Determine the (X, Y) coordinate at the center of the cell enclosing the given text.  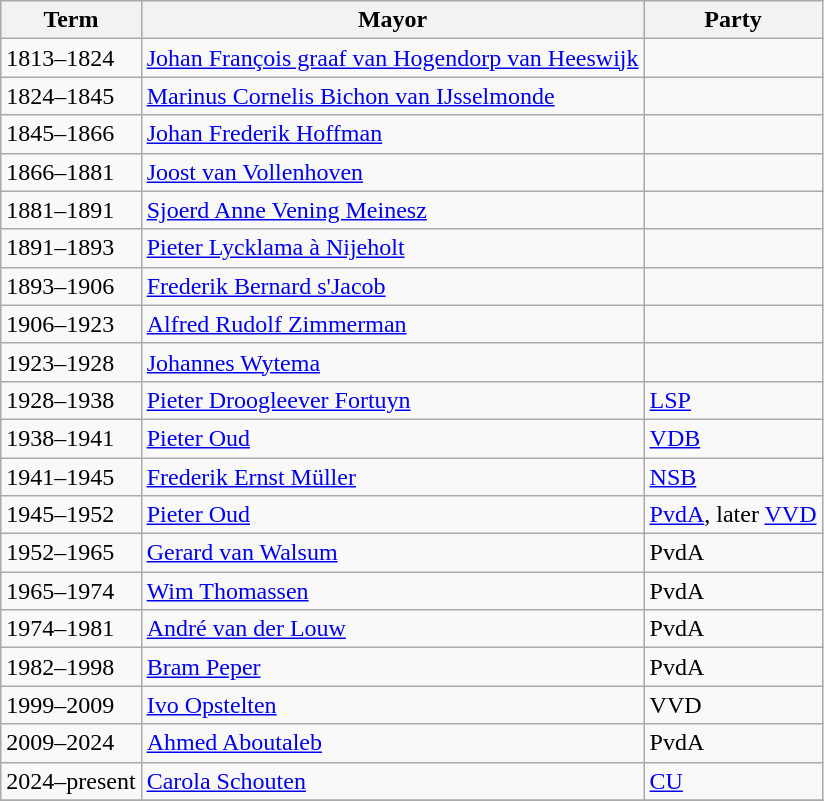
Marinus Cornelis Bichon van IJsselmonde (392, 96)
Johan François graaf van Hogendorp van Heeswijk (392, 58)
Johannes Wytema (392, 362)
Frederik Bernard s'Jacob (392, 286)
1928–1938 (71, 400)
1893–1906 (71, 286)
1965–1974 (71, 591)
1891–1893 (71, 248)
1845–1866 (71, 134)
1974–1981 (71, 629)
Pieter Droogleever Fortuyn (392, 400)
Party (733, 20)
LSP (733, 400)
Ahmed Aboutaleb (392, 743)
1923–1928 (71, 362)
Gerard van Walsum (392, 553)
Mayor (392, 20)
1824–1845 (71, 96)
1938–1941 (71, 438)
Joost van Vollenhoven (392, 172)
VDB (733, 438)
VVD (733, 705)
1906–1923 (71, 324)
Bram Peper (392, 667)
Ivo Opstelten (392, 705)
André van der Louw (392, 629)
Pieter Lycklama à Nijeholt (392, 248)
1866–1881 (71, 172)
NSB (733, 477)
2024–present (71, 781)
Wim Thomassen (392, 591)
Alfred Rudolf Zimmerman (392, 324)
1813–1824 (71, 58)
1982–1998 (71, 667)
Term (71, 20)
Frederik Ernst Müller (392, 477)
PvdA, later VVD (733, 515)
1941–1945 (71, 477)
1881–1891 (71, 210)
Sjoerd Anne Vening Meinesz (392, 210)
2009–2024 (71, 743)
1952–1965 (71, 553)
Carola Schouten (392, 781)
1945–1952 (71, 515)
Johan Frederik Hoffman (392, 134)
CU (733, 781)
1999–2009 (71, 705)
